Return (X, Y) of the center of cell containing provided text 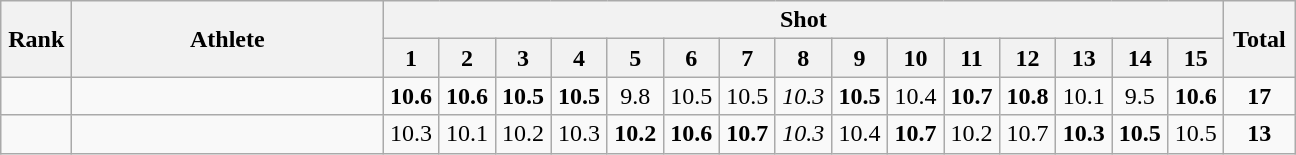
Total (1260, 39)
7 (747, 58)
9 (859, 58)
1 (411, 58)
12 (1028, 58)
5 (635, 58)
3 (523, 58)
9.5 (1140, 96)
10.8 (1028, 96)
14 (1140, 58)
10 (915, 58)
9.8 (635, 96)
8 (803, 58)
17 (1260, 96)
4 (579, 58)
6 (691, 58)
2 (467, 58)
Shot (804, 20)
Rank (36, 39)
11 (972, 58)
15 (1196, 58)
Athlete (228, 39)
